Return the [x, y] coordinate for the center point of the cell that contains the specified text.  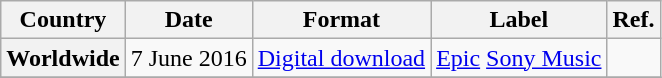
Worldwide [63, 58]
Digital download [341, 58]
Date [188, 20]
Country [63, 20]
Ref. [634, 20]
7 June 2016 [188, 58]
Label [519, 20]
Format [341, 20]
Epic Sony Music [519, 58]
